Detect which cell encompasses the target text, then output its [X, Y] center coordinate. 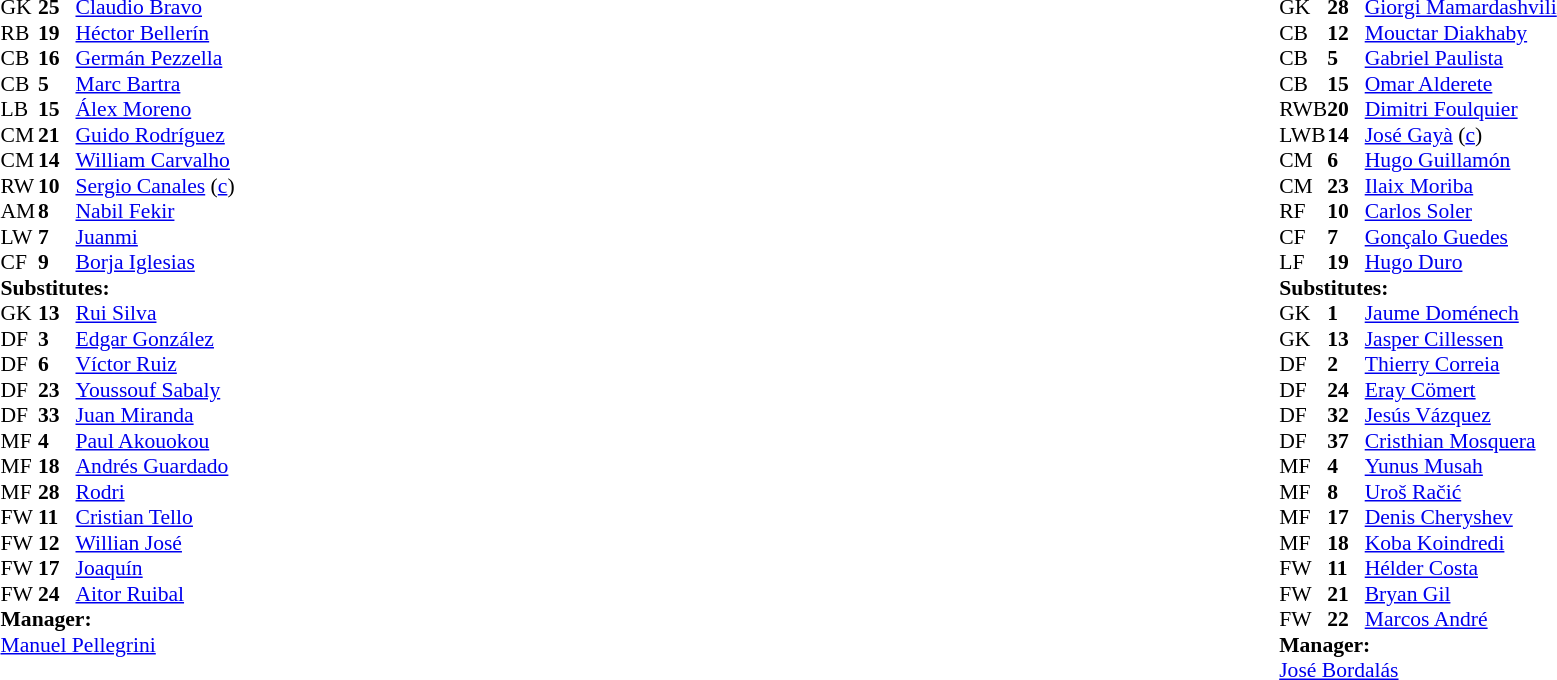
William Carvalho [156, 161]
Youssouf Sabaly [156, 390]
Paul Akouokou [156, 441]
Marcos André [1461, 619]
Dimitri Foulquier [1461, 109]
Denis Cheryshev [1461, 517]
20 [1346, 109]
Juan Miranda [156, 415]
Bryan Gil [1461, 594]
Koba Koindredi [1461, 543]
Jasper Cillessen [1461, 339]
RWB [1303, 109]
Víctor Ruiz [156, 365]
Mouctar Diakhaby [1461, 33]
Thierry Correia [1461, 365]
Nabil Fekir [156, 211]
16 [57, 59]
37 [1346, 441]
Germán Pezzella [156, 59]
Gonçalo Guedes [1461, 237]
RB [19, 33]
Hugo Guillamón [1461, 161]
Omar Alderete [1461, 84]
Hugo Duro [1461, 263]
Álex Moreno [156, 109]
Cristhian Mosquera [1461, 441]
Gabriel Paulista [1461, 59]
2 [1346, 365]
Ilaix Moriba [1461, 186]
1 [1346, 313]
Cristian Tello [156, 517]
Guido Rodríguez [156, 135]
Uroš Račić [1461, 492]
33 [57, 415]
Joaquín [156, 569]
Jesús Vázquez [1461, 415]
LF [1303, 263]
Yunus Musah [1461, 467]
Carlos Soler [1461, 211]
28 [57, 492]
9 [57, 263]
Willian José [156, 543]
Juanmi [156, 237]
Jaume Doménech [1461, 313]
Marc Bartra [156, 84]
AM [19, 211]
3 [57, 339]
LW [19, 237]
Héctor Bellerín [156, 33]
Hélder Costa [1461, 569]
Borja Iglesias [156, 263]
Manuel Pellegrini [117, 645]
LWB [1303, 135]
Rodri [156, 492]
Edgar González [156, 339]
Sergio Canales (c) [156, 186]
32 [1346, 415]
Rui Silva [156, 313]
Aitor Ruibal [156, 594]
Eray Cömert [1461, 390]
22 [1346, 619]
RF [1303, 211]
LB [19, 109]
RW [19, 186]
Andrés Guardado [156, 467]
José Gayà (c) [1461, 135]
